Provide the [x, y] coordinate of the cell's center where the given text is located.  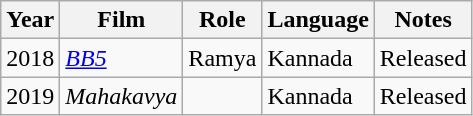
Role [222, 20]
Year [30, 20]
2019 [30, 96]
BB5 [122, 58]
Ramya [222, 58]
Mahakavya [122, 96]
Notes [423, 20]
Film [122, 20]
2018 [30, 58]
Language [318, 20]
